Identify which cell holds the provided text, then report its (X, Y) central coordinate. 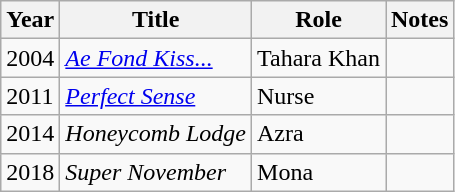
2014 (30, 134)
Tahara Khan (319, 58)
Honeycomb Lodge (156, 134)
Notes (420, 20)
Title (156, 20)
Super November (156, 172)
Role (319, 20)
Year (30, 20)
Ae Fond Kiss... (156, 58)
2004 (30, 58)
Azra (319, 134)
Mona (319, 172)
2018 (30, 172)
Perfect Sense (156, 96)
2011 (30, 96)
Nurse (319, 96)
